Identify which cell holds the provided text, then report its (X, Y) central coordinate. 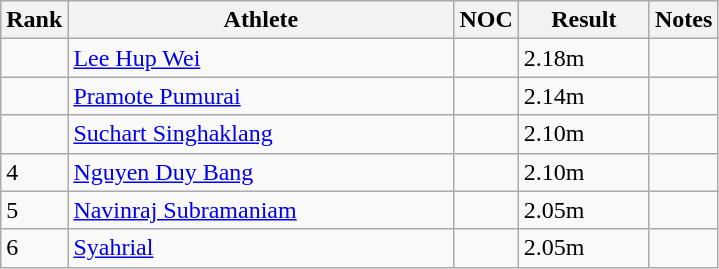
Nguyen Duy Bang (261, 172)
4 (34, 172)
Rank (34, 20)
5 (34, 210)
Suchart Singhaklang (261, 134)
2.14m (584, 96)
Syahrial (261, 248)
Result (584, 20)
NOC (486, 20)
Navinraj Subramaniam (261, 210)
Notes (683, 20)
Lee Hup Wei (261, 58)
2.18m (584, 58)
Pramote Pumurai (261, 96)
Athlete (261, 20)
6 (34, 248)
